Extract the [x, y] coordinate from the center of the cell holding the provided text.  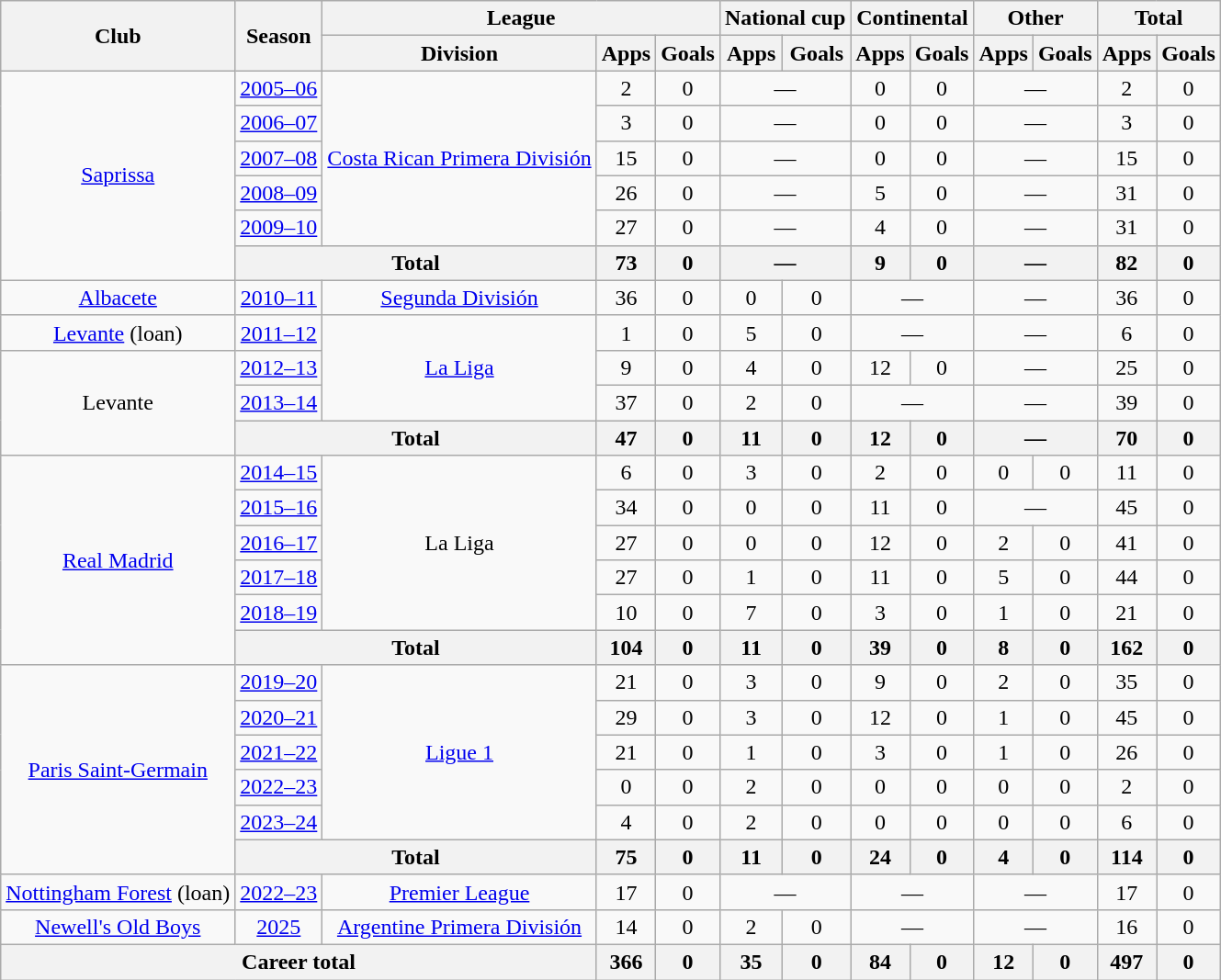
16 [1126, 927]
Newell's Old Boys [118, 927]
24 [880, 857]
Continental [912, 18]
25 [1126, 367]
75 [626, 857]
Argentine Primera División [459, 927]
League [522, 18]
2014–15 [279, 473]
Saprissa [118, 175]
2009–10 [279, 228]
34 [626, 508]
Segunda División [459, 298]
Premier League [459, 892]
2020–21 [279, 717]
366 [626, 962]
Costa Rican Primera División [459, 158]
2016–17 [279, 543]
Career total [299, 962]
2010–11 [279, 298]
497 [1126, 962]
82 [1126, 263]
70 [1126, 438]
2006–07 [279, 123]
14 [626, 927]
Other [1035, 18]
41 [1126, 543]
Ligue 1 [459, 752]
10 [626, 613]
29 [626, 717]
44 [1126, 578]
2008–09 [279, 193]
2025 [279, 927]
2021–22 [279, 752]
Levante [118, 402]
Division [459, 53]
2015–16 [279, 508]
2013–14 [279, 402]
84 [880, 962]
National cup [785, 18]
2023–24 [279, 822]
2012–13 [279, 367]
8 [1003, 648]
Albacete [118, 298]
104 [626, 648]
2017–18 [279, 578]
Real Madrid [118, 560]
Club [118, 36]
2007–08 [279, 158]
73 [626, 263]
Paris Saint-Germain [118, 770]
Nottingham Forest (loan) [118, 892]
2019–20 [279, 682]
47 [626, 438]
Season [279, 36]
114 [1126, 857]
7 [751, 613]
162 [1126, 648]
2018–19 [279, 613]
37 [626, 402]
Levante (loan) [118, 332]
2005–06 [279, 88]
2011–12 [279, 332]
